Capture the cell that displays the provided text and extract its (X, Y) central coordinate. 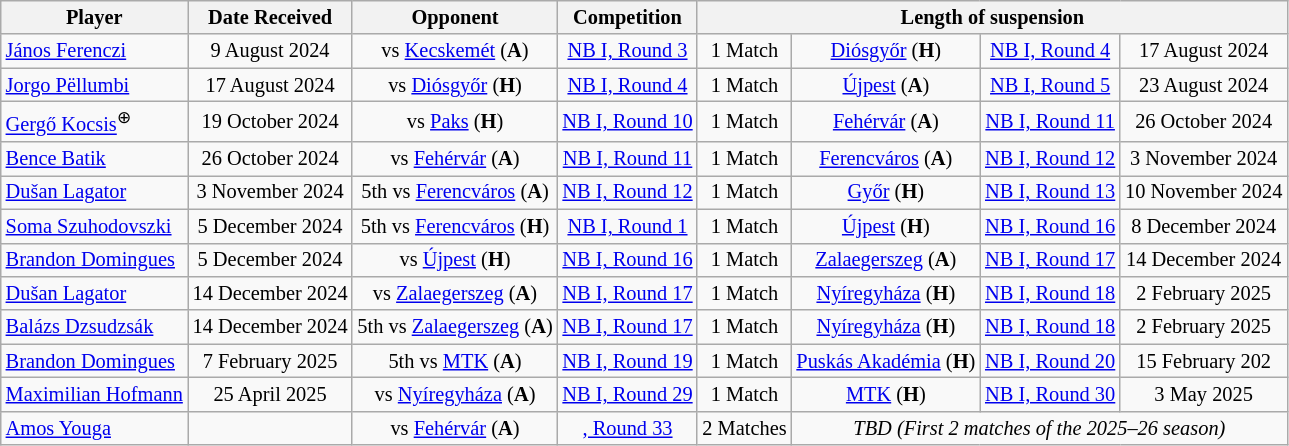
7 February 2025 (270, 361)
vs Paks (H) (454, 121)
Opponent (454, 17)
Gergő Kocsis⊕ (94, 121)
Maximilian Hofmann (94, 394)
2 Matches (744, 428)
NB I, Round 10 (628, 121)
NB I, Round 3 (628, 51)
Balázs Dzsudzsák (94, 327)
Jorgo Pëllumbi (94, 85)
NB I, Round 5 (1050, 85)
Fehérvár (A) (886, 121)
Date Received (270, 17)
, Round 33 (628, 428)
5th vs Ferencváros (A) (454, 192)
Bence Batik (94, 159)
25 April 2025 (270, 394)
15 February 202 (1204, 361)
vs Zalaegerszeg (A) (454, 293)
8 December 2024 (1204, 226)
NB I, Round 20 (1050, 361)
5th vs MTK (A) (454, 361)
vs Kecskemét (A) (454, 51)
TBD (First 2 matches of the 2025–26 season) (1040, 428)
19 October 2024 (270, 121)
Ferencváros (A) (886, 159)
Újpest (H) (886, 226)
NB I, Round 1 (628, 226)
5th vs Zalaegerszeg (A) (454, 327)
Length of suspension (992, 17)
vs Diósgyőr (H) (454, 85)
Puskás Akadémia (H) (886, 361)
Zalaegerszeg (A) (886, 260)
NB I, Round 30 (1050, 394)
vs Újpest (H) (454, 260)
Győr (H) (886, 192)
Player (94, 17)
3 May 2025 (1204, 394)
MTK (H) (886, 394)
Újpest (A) (886, 85)
Competition (628, 17)
NB I, Round 19 (628, 361)
NB I, Round 13 (1050, 192)
9 August 2024 (270, 51)
NB I, Round 29 (628, 394)
Diósgyőr (H) (886, 51)
vs Nyíregyháza (A) (454, 394)
Soma Szuhodovszki (94, 226)
23 August 2024 (1204, 85)
10 November 2024 (1204, 192)
Amos Youga (94, 428)
János Ferenczi (94, 51)
5th vs Ferencváros (H) (454, 226)
